Return (X, Y) of the center of cell containing provided text 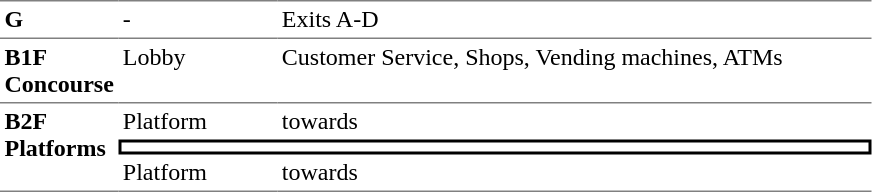
Customer Service, Shops, Vending machines, ATMs (574, 71)
Lobby (198, 71)
B2FPlatforms (59, 148)
B1FConcourse (59, 71)
Exits A-D (574, 19)
- (198, 19)
G (59, 19)
